Provide the [X, Y] coordinate of the cell's center where the given text is located.  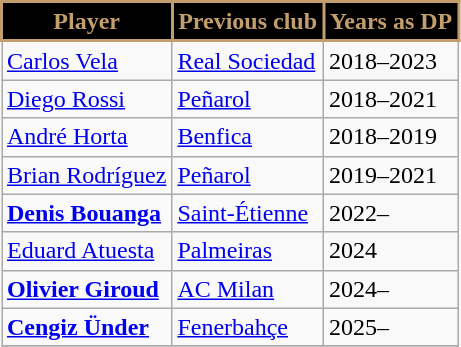
Years as DP [390, 22]
Brian Rodríguez [87, 175]
Previous club [248, 22]
Real Sociedad [248, 60]
2024 [390, 251]
AC Milan [248, 289]
2018–2023 [390, 60]
Benfica [248, 137]
Olivier Giroud [87, 289]
Saint-Étienne [248, 213]
2019–2021 [390, 175]
2018–2021 [390, 99]
Fenerbahçe [248, 327]
2018–2019 [390, 137]
André Horta [87, 137]
Diego Rossi [87, 99]
2025– [390, 327]
2022– [390, 213]
Denis Bouanga [87, 213]
2024– [390, 289]
Carlos Vela [87, 60]
Eduard Atuesta [87, 251]
Cengiz Ünder [87, 327]
Palmeiras [248, 251]
Player [87, 22]
